Find where the given text appears and provide that cell's center as [X, Y] coordinate. 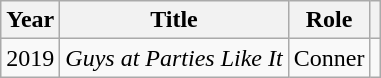
Year [30, 20]
Guys at Parties Like It [174, 58]
Conner [329, 58]
Title [174, 20]
2019 [30, 58]
Role [329, 20]
